For the text-containing cell, return its midpoint in (X, Y) coordinate format. 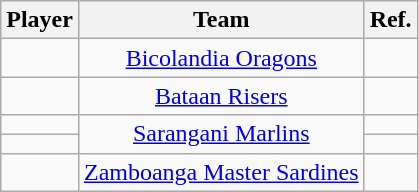
Sarangani Marlins (221, 134)
Zamboanga Master Sardines (221, 172)
Bicolandia Oragons (221, 58)
Ref. (390, 20)
Player (40, 20)
Bataan Risers (221, 96)
Team (221, 20)
